From the cell containing the given text, extract its center point as (x, y) coordinate. 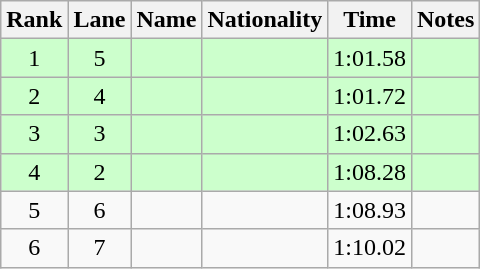
1:08.93 (370, 210)
1:02.63 (370, 134)
Notes (445, 20)
Nationality (265, 20)
1:01.58 (370, 58)
1:10.02 (370, 248)
1:08.28 (370, 172)
Lane (100, 20)
7 (100, 248)
Rank (34, 20)
Time (370, 20)
1:01.72 (370, 96)
1 (34, 58)
Name (166, 20)
